For the text-containing cell, return its midpoint in (x, y) coordinate format. 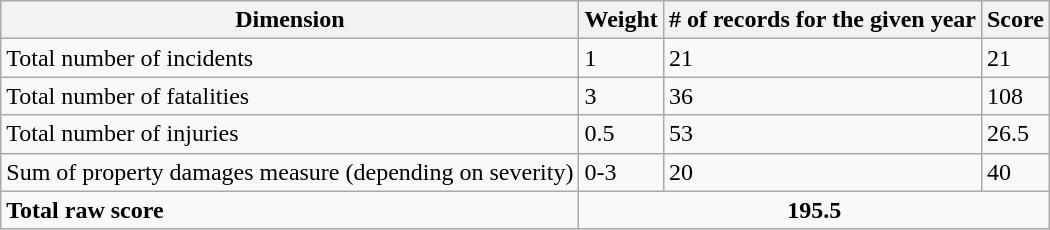
108 (1015, 96)
Weight (621, 20)
26.5 (1015, 134)
40 (1015, 172)
3 (621, 96)
# of records for the given year (822, 20)
0.5 (621, 134)
36 (822, 96)
53 (822, 134)
Total number of injuries (290, 134)
Sum of property damages measure (depending on severity) (290, 172)
Total raw score (290, 210)
195.5 (814, 210)
1 (621, 58)
20 (822, 172)
Total number of incidents (290, 58)
Score (1015, 20)
Dimension (290, 20)
Total number of fatalities (290, 96)
0-3 (621, 172)
